Extract the [x, y] coordinate from the center of the cell holding the provided text.  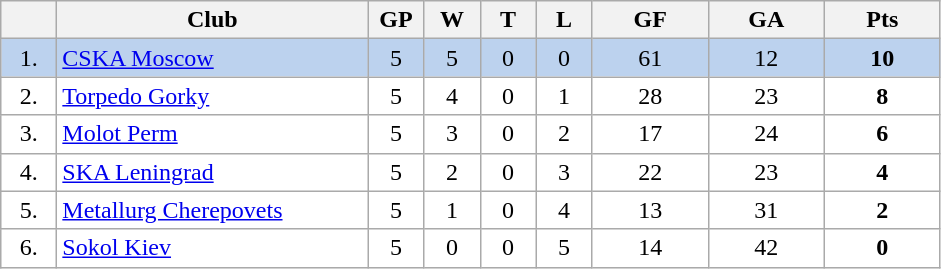
Pts [882, 20]
14 [650, 248]
Torpedo Gorky [212, 96]
CSKA Moscow [212, 58]
Sokol Kiev [212, 248]
T [508, 20]
4. [29, 172]
22 [650, 172]
GA [766, 20]
GP [396, 20]
Metallurg Cherepovets [212, 210]
28 [650, 96]
12 [766, 58]
Club [212, 20]
13 [650, 210]
6 [882, 134]
5. [29, 210]
Molot Perm [212, 134]
8 [882, 96]
GF [650, 20]
17 [650, 134]
31 [766, 210]
2. [29, 96]
10 [882, 58]
1. [29, 58]
6. [29, 248]
W [452, 20]
24 [766, 134]
SKA Leningrad [212, 172]
61 [650, 58]
L [564, 20]
3. [29, 134]
42 [766, 248]
